Extract the [X, Y] coordinate from the center of the cell holding the provided text.  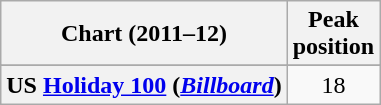
Chart (2011–12) [144, 34]
18 [333, 85]
US Holiday 100 (Billboard) [144, 85]
Peakposition [333, 34]
